For the text-containing cell, return its midpoint in [X, Y] coordinate format. 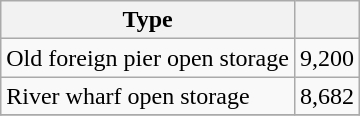
River wharf open storage [148, 96]
Old foreign pier open storage [148, 58]
8,682 [326, 96]
9,200 [326, 58]
Type [148, 20]
